Search for the cell housing the specified text and yield its (x, y) center coordinate. 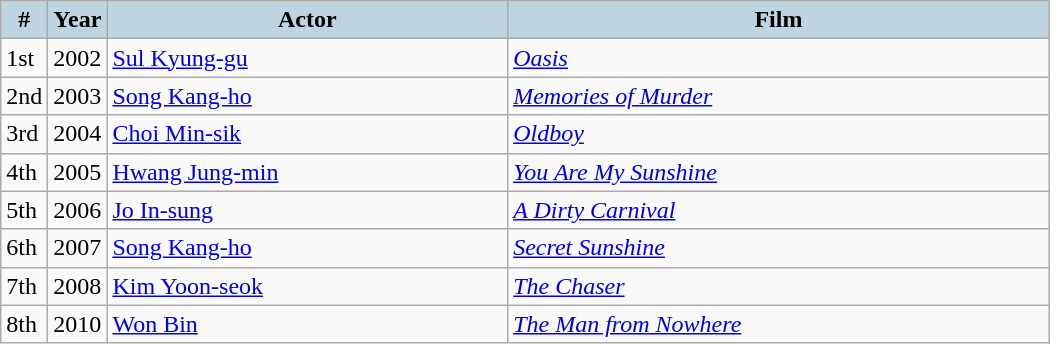
You Are My Sunshine (779, 172)
4th (24, 172)
The Chaser (779, 286)
2004 (78, 134)
Oasis (779, 58)
Memories of Murder (779, 96)
Hwang Jung-min (308, 172)
2007 (78, 248)
2006 (78, 210)
Secret Sunshine (779, 248)
Actor (308, 20)
Choi Min-sik (308, 134)
# (24, 20)
2005 (78, 172)
Jo In-sung (308, 210)
Year (78, 20)
2nd (24, 96)
2003 (78, 96)
Film (779, 20)
7th (24, 286)
Oldboy (779, 134)
Won Bin (308, 324)
A Dirty Carnival (779, 210)
3rd (24, 134)
Sul Kyung-gu (308, 58)
2008 (78, 286)
5th (24, 210)
2002 (78, 58)
8th (24, 324)
Kim Yoon-seok (308, 286)
1st (24, 58)
2010 (78, 324)
6th (24, 248)
The Man from Nowhere (779, 324)
